Identify which cell holds the provided text, then report its (x, y) central coordinate. 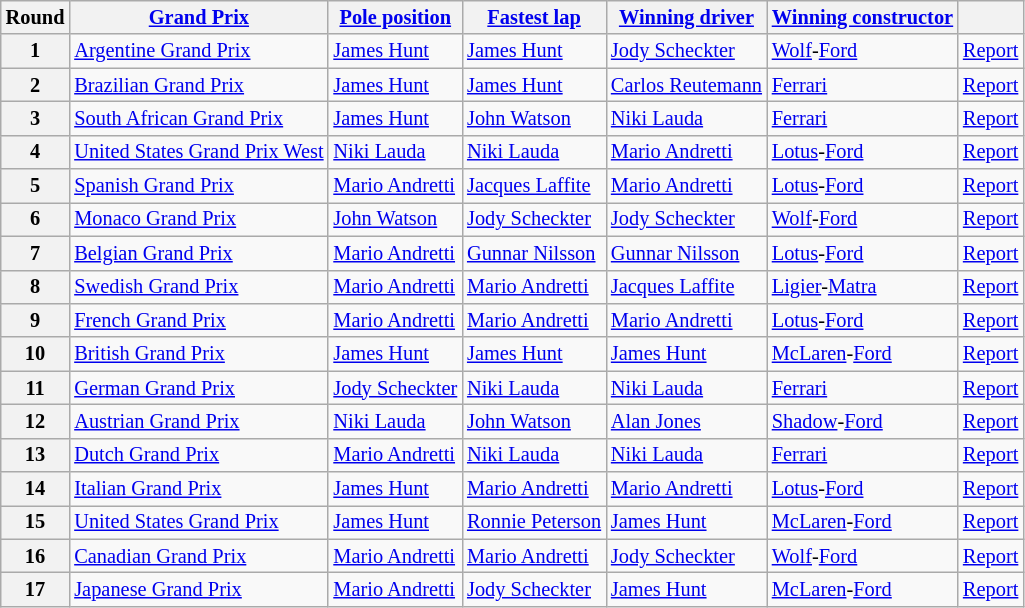
3 (36, 118)
15 (36, 522)
Argentine Grand Prix (198, 51)
Austrian Grand Prix (198, 421)
Japanese Grand Prix (198, 589)
9 (36, 320)
4 (36, 152)
Winning driver (686, 17)
Swedish Grand Prix (198, 287)
Alan Jones (686, 421)
12 (36, 421)
Fastest lap (534, 17)
Monaco Grand Prix (198, 219)
10 (36, 354)
6 (36, 219)
Shadow-Ford (862, 421)
German Grand Prix (198, 388)
Pole position (395, 17)
14 (36, 489)
17 (36, 589)
Italian Grand Prix (198, 489)
1 (36, 51)
5 (36, 186)
Round (36, 17)
United States Grand Prix (198, 522)
Spanish Grand Prix (198, 186)
South African Grand Prix (198, 118)
Grand Prix (198, 17)
16 (36, 556)
Ronnie Peterson (534, 522)
French Grand Prix (198, 320)
Canadian Grand Prix (198, 556)
British Grand Prix (198, 354)
7 (36, 253)
Brazilian Grand Prix (198, 85)
United States Grand Prix West (198, 152)
8 (36, 287)
13 (36, 455)
2 (36, 85)
Winning constructor (862, 17)
Dutch Grand Prix (198, 455)
Carlos Reutemann (686, 85)
Ligier-Matra (862, 287)
11 (36, 388)
Belgian Grand Prix (198, 253)
